Pinpoint the cell where the given text exists, returning its (x, y) midpoint coordinate. 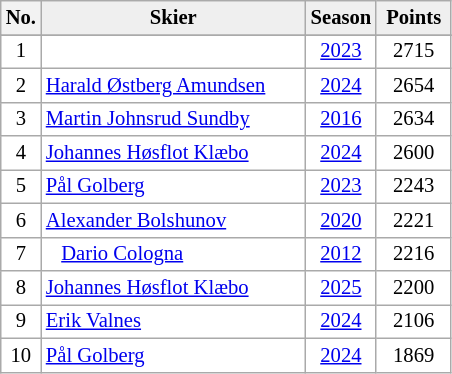
Skier (174, 17)
2654 (414, 85)
2221 (414, 220)
Dario Cologna (174, 254)
6 (21, 220)
Erik Valnes (174, 321)
Alexander Bolshunov (174, 220)
10 (21, 355)
4 (21, 153)
2020 (341, 220)
2025 (341, 287)
2634 (414, 119)
2200 (414, 287)
8 (21, 287)
Season (341, 17)
2715 (414, 51)
2600 (414, 153)
2216 (414, 254)
2106 (414, 321)
1869 (414, 355)
Harald Østberg Amundsen (174, 85)
2243 (414, 186)
No. (21, 17)
1 (21, 51)
9 (21, 321)
5 (21, 186)
7 (21, 254)
2012 (341, 254)
3 (21, 119)
Points (414, 17)
2016 (341, 119)
2 (21, 85)
Martin Johnsrud Sundby (174, 119)
